Provide the [X, Y] coordinate of the cell's center where the given text is located.  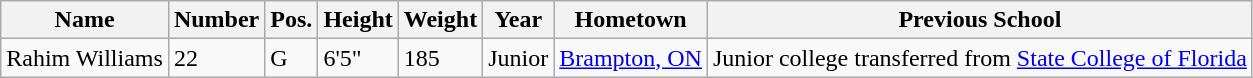
G [292, 58]
Junior [518, 58]
Rahim Williams [85, 58]
185 [440, 58]
Name [85, 20]
22 [216, 58]
Weight [440, 20]
Year [518, 20]
Pos. [292, 20]
Brampton, ON [631, 58]
Number [216, 20]
Height [358, 20]
Junior college transferred from State College of Florida [980, 58]
Hometown [631, 20]
Previous School [980, 20]
6'5" [358, 58]
